Find where the given text appears and provide that cell's center as (x, y) coordinate. 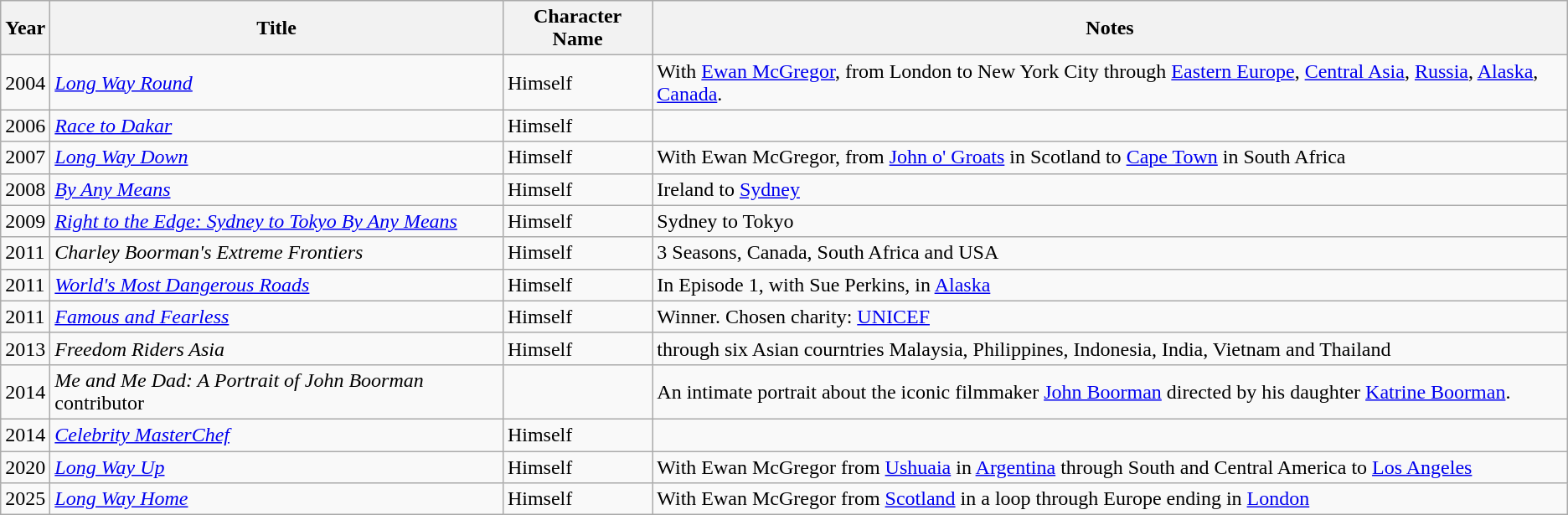
2008 (25, 189)
Long Way Round (276, 82)
Character Name (577, 28)
Charley Boorman's Extreme Frontiers (276, 253)
2020 (25, 466)
Ireland to Sydney (1110, 189)
With Ewan McGregor, from John o' Groats in Scotland to Cape Town in South Africa (1110, 157)
With Ewan McGregor from Scotland in a loop through Europe ending in London (1110, 499)
Winner. Chosen charity: UNICEF (1110, 317)
through six Asian courntries Malaysia, Philippines, Indonesia, India, Vietnam and Thailand (1110, 348)
Right to the Edge: Sydney to Tokyo By Any Means (276, 221)
Famous and Fearless (276, 317)
Me and Me Dad: A Portrait of John Boorman contributor (276, 392)
3 Seasons, Canada, South Africa and USA (1110, 253)
World's Most Dangerous Roads (276, 285)
Long Way Home (276, 499)
Long Way Down (276, 157)
2006 (25, 126)
Long Way Up (276, 466)
Celebrity MasterChef (276, 435)
Notes (1110, 28)
Sydney to Tokyo (1110, 221)
Race to Dakar (276, 126)
With Ewan McGregor from Ushuaia in Argentina through South and Central America to Los Angeles (1110, 466)
With Ewan McGregor, from London to New York City through Eastern Europe, Central Asia, Russia, Alaska, Canada. (1110, 82)
Freedom Riders Asia (276, 348)
In Episode 1, with Sue Perkins, in Alaska (1110, 285)
By Any Means (276, 189)
Title (276, 28)
2013 (25, 348)
2007 (25, 157)
2025 (25, 499)
2004 (25, 82)
Year (25, 28)
An intimate portrait about the iconic filmmaker John Boorman directed by his daughter Katrine Boorman. (1110, 392)
2009 (25, 221)
